Identify which cell holds the provided text, then report its [x, y] central coordinate. 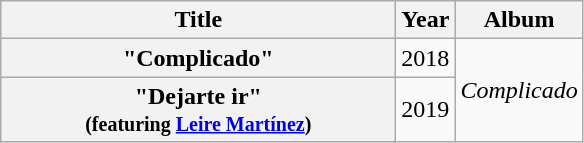
2018 [426, 58]
Complicado [519, 90]
Year [426, 20]
2019 [426, 110]
"Dejarte ir"(featuring Leire Martínez) [198, 110]
Album [519, 20]
Title [198, 20]
"Complicado" [198, 58]
